Detect which cell encompasses the target text, then output its [x, y] center coordinate. 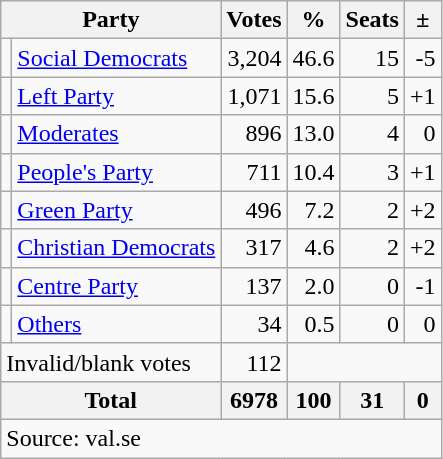
Source: val.se [221, 438]
15 [372, 58]
Party [111, 20]
7.2 [314, 210]
Social Democrats [116, 58]
Seats [372, 20]
13.0 [314, 134]
3,204 [254, 58]
1,071 [254, 96]
896 [254, 134]
± [422, 20]
4.6 [314, 248]
496 [254, 210]
5 [372, 96]
-1 [422, 286]
711 [254, 172]
4 [372, 134]
15.6 [314, 96]
317 [254, 248]
137 [254, 286]
Votes [254, 20]
Left Party [116, 96]
34 [254, 324]
0.5 [314, 324]
3 [372, 172]
Christian Democrats [116, 248]
46.6 [314, 58]
Others [116, 324]
31 [372, 400]
100 [314, 400]
-5 [422, 58]
10.4 [314, 172]
Moderates [116, 134]
Green Party [116, 210]
112 [254, 362]
Total [111, 400]
2.0 [314, 286]
6978 [254, 400]
People's Party [116, 172]
Centre Party [116, 286]
% [314, 20]
Invalid/blank votes [111, 362]
